Capture the cell that displays the provided text and extract its [X, Y] central coordinate. 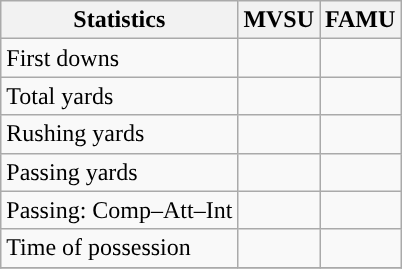
Time of possession [120, 248]
Passing: Comp–Att–Int [120, 210]
Rushing yards [120, 134]
First downs [120, 58]
Passing yards [120, 172]
Statistics [120, 20]
FAMU [360, 20]
MVSU [279, 20]
Total yards [120, 96]
